Locate the cell with the specified text and output its (x, y) center coordinate. 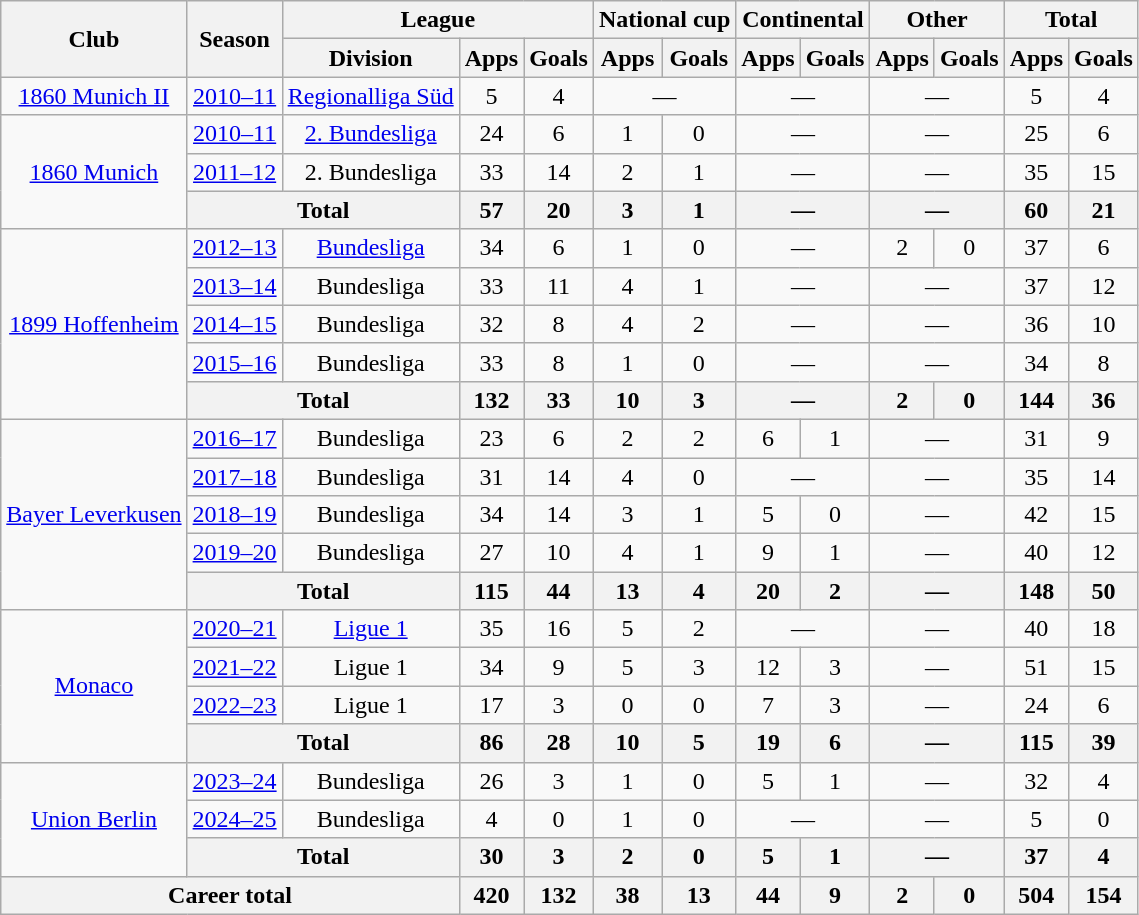
2013–14 (234, 286)
60 (1036, 210)
Union Berlin (94, 819)
39 (1104, 743)
11 (559, 286)
Bayer Leverkusen (94, 514)
Regionalliga Süd (370, 96)
25 (1036, 134)
National cup (664, 20)
18 (1104, 629)
30 (491, 857)
57 (491, 210)
1899 Hoffenheim (94, 324)
1860 Munich (94, 172)
21 (1104, 210)
Continental (803, 20)
144 (1036, 400)
2016–17 (234, 438)
16 (559, 629)
2023–24 (234, 781)
26 (491, 781)
2021–22 (234, 667)
28 (559, 743)
154 (1104, 895)
2019–20 (234, 553)
19 (768, 743)
2018–19 (234, 515)
2017–18 (234, 477)
38 (627, 895)
17 (491, 705)
2024–25 (234, 819)
League (438, 20)
Division (370, 58)
420 (491, 895)
1860 Munich II (94, 96)
504 (1036, 895)
7 (768, 705)
Monaco (94, 686)
50 (1104, 591)
148 (1036, 591)
2022–23 (234, 705)
2011–12 (234, 172)
23 (491, 438)
Season (234, 39)
51 (1036, 667)
27 (491, 553)
Other (937, 20)
2014–15 (234, 324)
2015–16 (234, 362)
Career total (230, 895)
Club (94, 39)
42 (1036, 515)
86 (491, 743)
2020–21 (234, 629)
2012–13 (234, 248)
